Scan for the cell matching the given text and deliver its (x, y) coordinate at center. 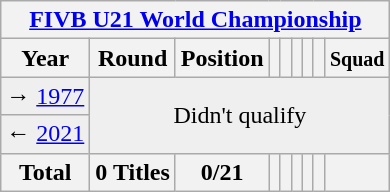
Squad (357, 58)
0/21 (222, 172)
→ 1977 (46, 96)
Total (46, 172)
Didn't qualify (240, 115)
Round (133, 58)
Position (222, 58)
0 Titles (133, 172)
← 2021 (46, 134)
FIVB U21 World Championship (196, 20)
Year (46, 58)
